Extract the (x, y) coordinate from the center of the cell holding the provided text.  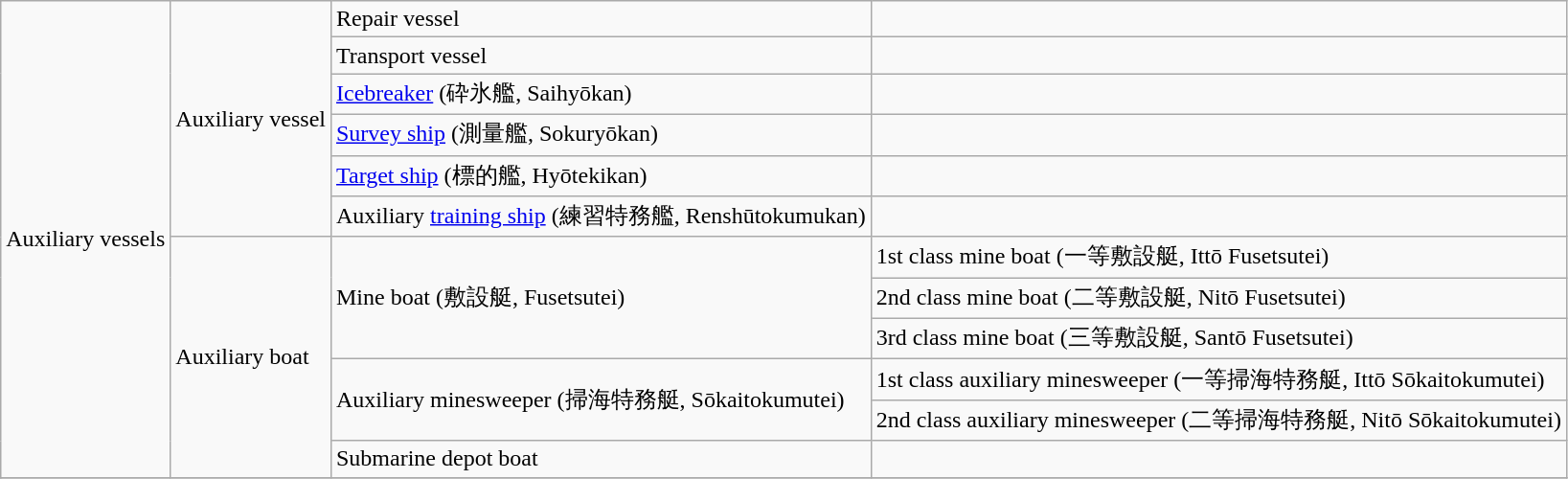
Survey ship (測量艦, Sokuryōkan) (601, 134)
2nd class auxiliary minesweeper (二等掃海特務艇, Nitō Sōkaitokumutei) (1218, 420)
3rd class mine boat (三等敷設艇, Santō Fusetsutei) (1218, 339)
Repair vessel (601, 19)
Auxiliary vessels (86, 239)
Transport vessel (601, 56)
Auxiliary boat (251, 356)
1st class auxiliary minesweeper (一等掃海特務艇, Ittō Sōkaitokumutei) (1218, 379)
Submarine depot boat (601, 459)
Icebreaker (砕氷艦, Saihyōkan) (601, 94)
Target ship (標的艦, Hyōtekikan) (601, 176)
2nd class mine boat (二等敷設艇, Nitō Fusetsutei) (1218, 299)
Auxiliary training ship (練習特務艦, Renshūtokumukan) (601, 217)
Auxiliary vessel (251, 119)
Mine boat (敷設艇, Fusetsutei) (601, 298)
1st class mine boat (一等敷設艇, Ittō Fusetsutei) (1218, 257)
Auxiliary minesweeper (掃海特務艇, Sōkaitokumutei) (601, 400)
